Find where the given text appears and provide that cell's center as [X, Y] coordinate. 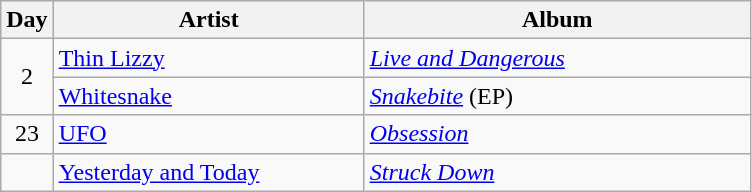
UFO [208, 134]
Artist [208, 20]
Thin Lizzy [208, 58]
Album [557, 20]
2 [27, 77]
Whitesnake [208, 96]
Snakebite (EP) [557, 96]
Struck Down [557, 172]
Live and Dangerous [557, 58]
Yesterday and Today [208, 172]
Obsession [557, 134]
23 [27, 134]
Day [27, 20]
